For the text-containing cell, return its midpoint in (X, Y) coordinate format. 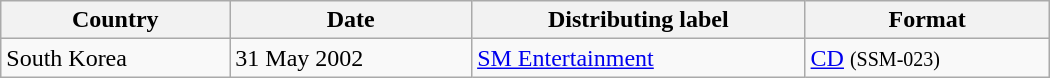
CD (SSM-023) (927, 58)
Distributing label (638, 20)
Date (351, 20)
31 May 2002 (351, 58)
South Korea (116, 58)
Country (116, 20)
Format (927, 20)
SM Entertainment (638, 58)
